Scan for the cell matching the given text and deliver its [x, y] coordinate at center. 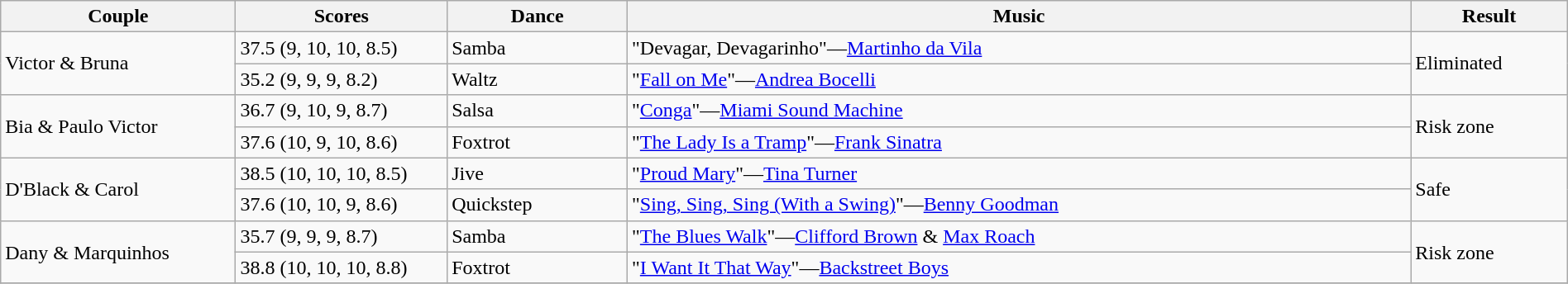
"Proud Mary"—Tina Turner [1019, 173]
Waltz [538, 79]
"Devagar, Devagarinho"—Martinho da Vila [1019, 48]
Salsa [538, 111]
Bia & Paulo Victor [118, 126]
Safe [1489, 189]
35.2 (9, 9, 9, 8.2) [342, 79]
"I Want It That Way"—Backstreet Boys [1019, 267]
35.7 (9, 9, 9, 8.7) [342, 236]
Scores [342, 17]
Music [1019, 17]
36.7 (9, 10, 9, 8.7) [342, 111]
"Sing, Sing, Sing (With a Swing)"—Benny Goodman [1019, 205]
"The Blues Walk"—Clifford Brown & Max Roach [1019, 236]
Dany & Marquinhos [118, 252]
Jive [538, 173]
Dance [538, 17]
37.6 (10, 10, 9, 8.6) [342, 205]
"The Lady Is a Tramp"—Frank Sinatra [1019, 142]
Victor & Bruna [118, 64]
38.5 (10, 10, 10, 8.5) [342, 173]
Eliminated [1489, 64]
"Conga"—Miami Sound Machine [1019, 111]
37.6 (10, 9, 10, 8.6) [342, 142]
Quickstep [538, 205]
38.8 (10, 10, 10, 8.8) [342, 267]
D'Black & Carol [118, 189]
Couple [118, 17]
"Fall on Me"—Andrea Bocelli [1019, 79]
Result [1489, 17]
37.5 (9, 10, 10, 8.5) [342, 48]
